Search for the cell housing the specified text and yield its (X, Y) center coordinate. 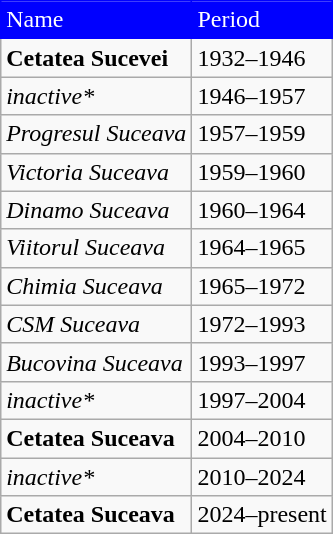
Viitorul Suceava (96, 248)
Name (96, 20)
Cetatea Sucevei (96, 58)
1965–1972 (262, 286)
Victoria Suceava (96, 172)
1993–1997 (262, 362)
CSM Suceava (96, 324)
1957–1959 (262, 134)
2010–2024 (262, 477)
Bucovina Suceava (96, 362)
2004–2010 (262, 438)
1964–1965 (262, 248)
1932–1946 (262, 58)
1959–1960 (262, 172)
2024–present (262, 515)
Dinamo Suceava (96, 210)
Progresul Suceava (96, 134)
Chimia Suceava (96, 286)
1960–1964 (262, 210)
1946–1957 (262, 96)
1972–1993 (262, 324)
1997–2004 (262, 400)
Period (262, 20)
